Find where the given text appears and provide that cell's center as [x, y] coordinate. 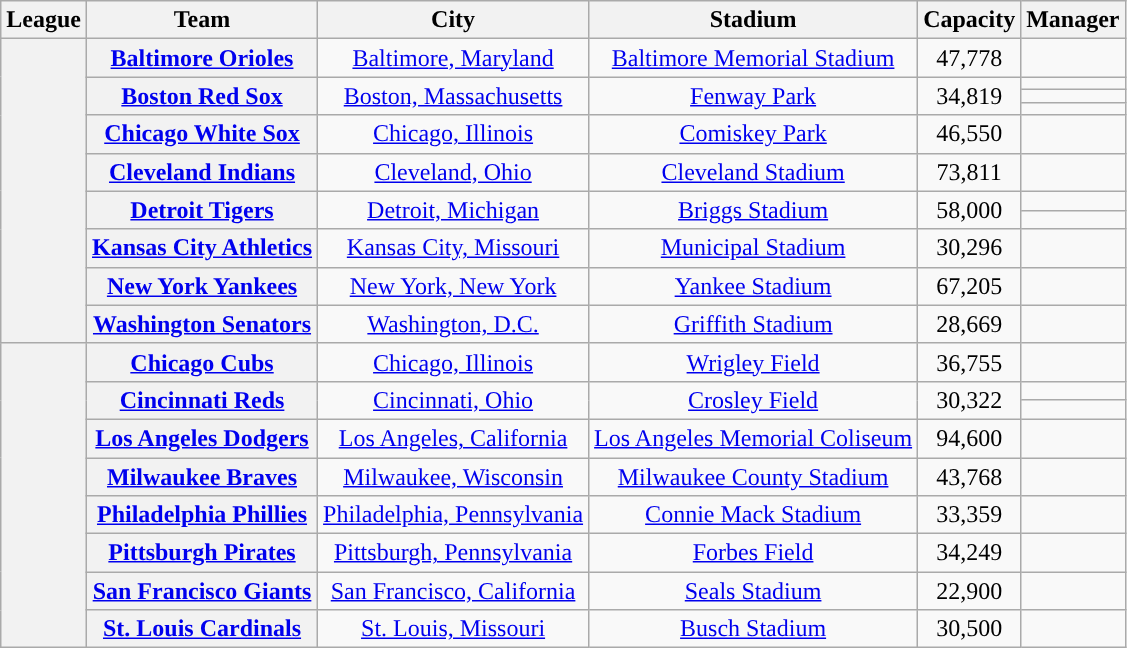
Philadelphia, Pennsylvania [454, 515]
Kansas City Athletics [202, 248]
Chicago White Sox [202, 134]
Cleveland Indians [202, 172]
Milwaukee, Wisconsin [454, 477]
Kansas City, Missouri [454, 248]
Baltimore Orioles [202, 58]
58,000 [970, 210]
30,500 [970, 629]
Pittsburgh Pirates [202, 553]
Yankee Stadium [754, 286]
28,669 [970, 324]
San Francisco Giants [202, 591]
34,819 [970, 96]
Forbes Field [754, 553]
St. Louis Cardinals [202, 629]
New York Yankees [202, 286]
30,322 [970, 400]
Baltimore Memorial Stadium [754, 58]
Los Angeles Memorial Coliseum [754, 438]
Comiskey Park [754, 134]
Pittsburgh, Pennsylvania [454, 553]
Municipal Stadium [754, 248]
Team [202, 20]
St. Louis, Missouri [454, 629]
Detroit Tigers [202, 210]
League [44, 20]
New York, New York [454, 286]
Washington, D.C. [454, 324]
33,359 [970, 515]
Fenway Park [754, 96]
Cincinnati, Ohio [454, 400]
Cleveland, Ohio [454, 172]
22,900 [970, 591]
Seals Stadium [754, 591]
Briggs Stadium [754, 210]
Cincinnati Reds [202, 400]
Los Angeles, California [454, 438]
Boston, Massachusetts [454, 96]
Chicago Cubs [202, 362]
Los Angeles Dodgers [202, 438]
Milwaukee Braves [202, 477]
Griffith Stadium [754, 324]
Boston Red Sox [202, 96]
36,755 [970, 362]
73,811 [970, 172]
30,296 [970, 248]
Manager [1073, 20]
67,205 [970, 286]
47,778 [970, 58]
34,249 [970, 553]
San Francisco, California [454, 591]
Wrigley Field [754, 362]
Cleveland Stadium [754, 172]
94,600 [970, 438]
Detroit, Michigan [454, 210]
Capacity [970, 20]
Connie Mack Stadium [754, 515]
46,550 [970, 134]
Milwaukee County Stadium [754, 477]
Philadelphia Phillies [202, 515]
43,768 [970, 477]
Baltimore, Maryland [454, 58]
Stadium [754, 20]
Crosley Field [754, 400]
Washington Senators [202, 324]
City [454, 20]
Busch Stadium [754, 629]
